Locate the cell with the specified text and output its (x, y) center coordinate. 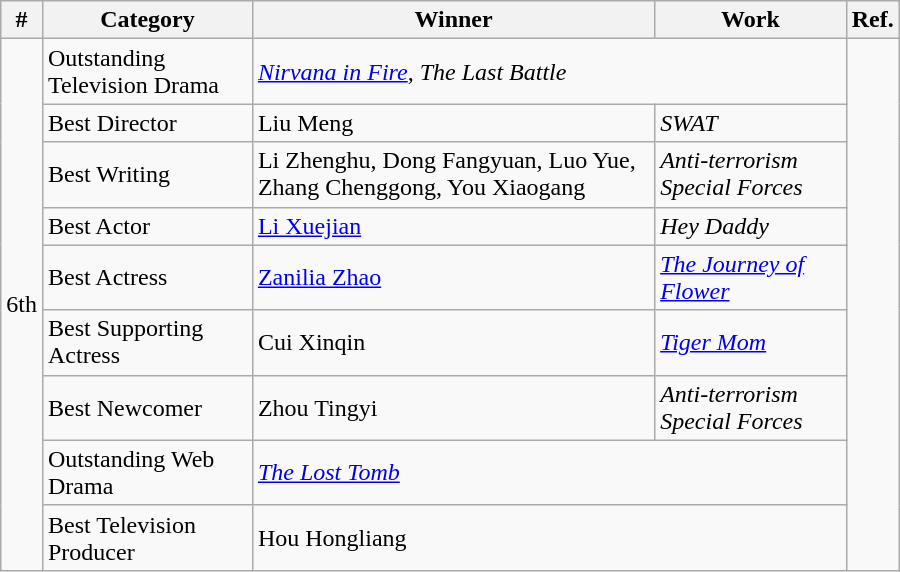
Best Actress (147, 278)
Nirvana in Fire, The Last Battle (549, 72)
Best Writing (147, 174)
Best Director (147, 123)
Zhou Tingyi (453, 408)
Cui Xinqin (453, 342)
Li Zhenghu, Dong Fangyuan, Luo Yue, Zhang Chenggong, You Xiaogang (453, 174)
Zanilia Zhao (453, 278)
6th (22, 305)
The Journey of Flower (751, 278)
Best Supporting Actress (147, 342)
Category (147, 20)
Winner (453, 20)
Hou Hongliang (549, 538)
SWAT (751, 123)
# (22, 20)
Outstanding Web Drama (147, 472)
Outstanding Television Drama (147, 72)
Hey Daddy (751, 226)
Best Television Producer (147, 538)
Ref. (872, 20)
Li Xuejian (453, 226)
Work (751, 20)
Best Newcomer (147, 408)
The Lost Tomb (549, 472)
Best Actor (147, 226)
Liu Meng (453, 123)
Tiger Mom (751, 342)
